From the cell containing the given text, extract its center point as (X, Y) coordinate. 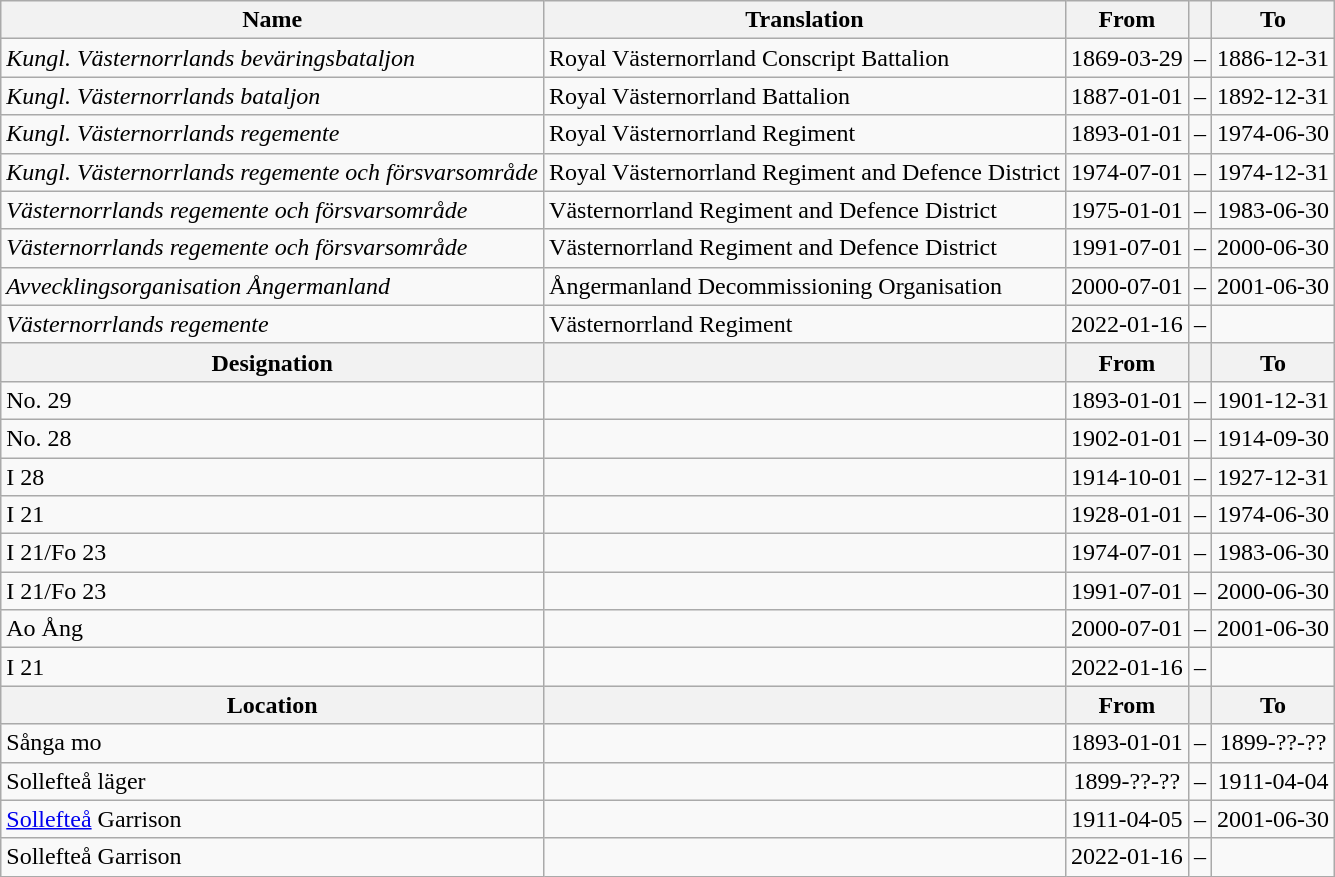
Kungl. Västernorrlands regemente (272, 134)
I 28 (272, 477)
Royal Västernorrland Conscript Battalion (805, 58)
Royal Västernorrland Battalion (805, 96)
Kungl. Västernorrlands regemente och försvarsområde (272, 172)
1975-01-01 (1126, 210)
Translation (805, 20)
Kungl. Västernorrlands bataljon (272, 96)
1974-12-31 (1272, 172)
Sånga mo (272, 743)
1886-12-31 (1272, 58)
Avvecklingsorganisation Ångermanland (272, 286)
1901-12-31 (1272, 400)
1928-01-01 (1126, 515)
1914-09-30 (1272, 438)
Sollefteå läger (272, 781)
Kungl. Västernorrlands beväringsbataljon (272, 58)
No. 29 (272, 400)
1927-12-31 (1272, 477)
Location (272, 705)
No. 28 (272, 438)
1902-01-01 (1126, 438)
1887-01-01 (1126, 96)
1911-04-05 (1126, 819)
1869-03-29 (1126, 58)
Västernorrland Regiment (805, 324)
Ao Ång (272, 629)
Name (272, 20)
1914-10-01 (1126, 477)
Royal Västernorrland Regiment and Defence District (805, 172)
Designation (272, 362)
Västernorrlands regemente (272, 324)
1911-04-04 (1272, 781)
1892-12-31 (1272, 96)
Ångermanland Decommissioning Organisation (805, 286)
Royal Västernorrland Regiment (805, 134)
